Capture the cell that displays the provided text and extract its [x, y] central coordinate. 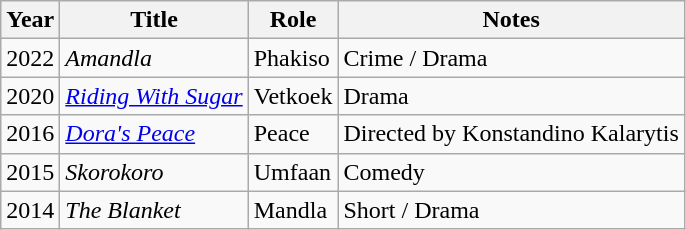
2014 [30, 210]
Riding With Sugar [154, 96]
Phakiso [293, 58]
Role [293, 20]
2016 [30, 134]
2015 [30, 172]
Directed by Konstandino Kalarytis [511, 134]
Dora's Peace [154, 134]
Year [30, 20]
Crime / Drama [511, 58]
Short / Drama [511, 210]
Notes [511, 20]
Skorokoro [154, 172]
The Blanket [154, 210]
2020 [30, 96]
Peace [293, 134]
Drama [511, 96]
Mandla [293, 210]
2022 [30, 58]
Amandla [154, 58]
Title [154, 20]
Umfaan [293, 172]
Comedy [511, 172]
Vetkoek [293, 96]
